Return the [X, Y] coordinate for the center point of the cell that contains the specified text.  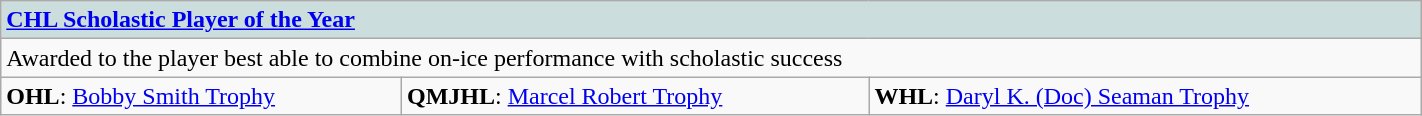
QMJHL: Marcel Robert Trophy [634, 96]
WHL: Daryl K. (Doc) Seaman Trophy [1145, 96]
Awarded to the player best able to combine on-ice performance with scholastic success [711, 58]
OHL: Bobby Smith Trophy [202, 96]
CHL Scholastic Player of the Year [711, 20]
